Detect which cell encompasses the target text, then output its [X, Y] center coordinate. 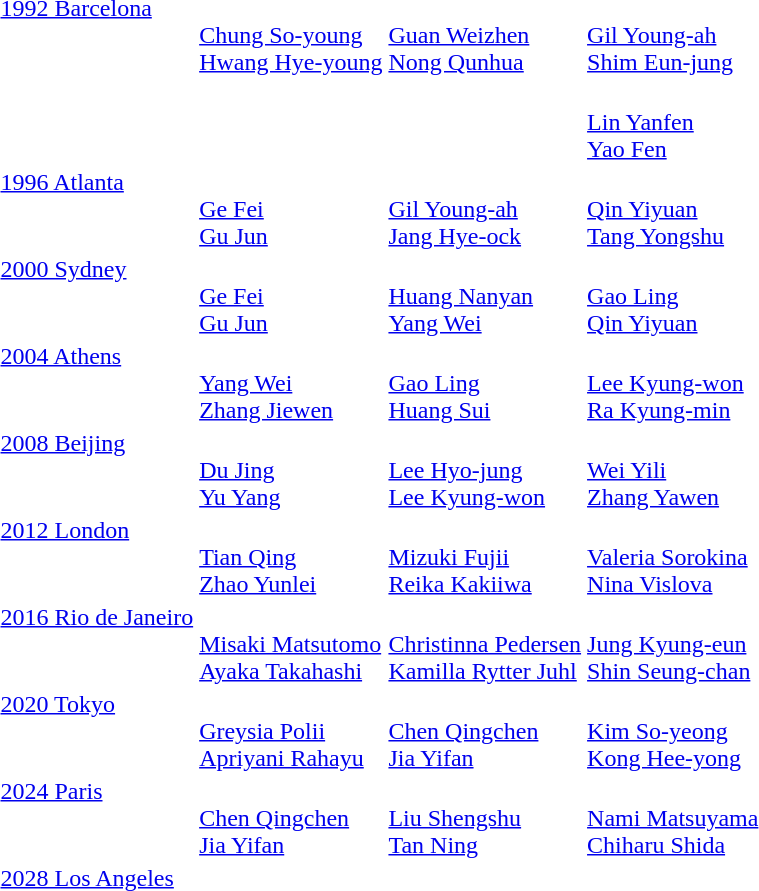
Misaki MatsutomoAyaka Takahashi [291, 644]
Liu ShengshuTan Ning [485, 818]
Du JingYu Yang [291, 470]
Christinna PedersenKamilla Rytter Juhl [485, 644]
Greysia PoliiApriyani Rahayu [291, 731]
Gil Young-ahJang Hye-ock [485, 209]
Yang WeiZhang Jiewen [291, 383]
Huang NanyanYang Wei [485, 296]
Gao LingHuang Sui [485, 383]
Lee Hyo-jungLee Kyung-won [485, 470]
Mizuki FujiiReika Kakiiwa [485, 557]
Tian QingZhao Yunlei [291, 557]
